Search for the cell housing the specified text and yield its [x, y] center coordinate. 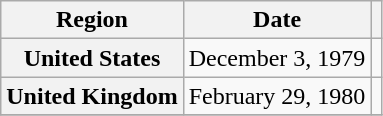
December 3, 1979 [277, 58]
United States [92, 58]
United Kingdom [92, 96]
February 29, 1980 [277, 96]
Date [277, 20]
Region [92, 20]
